Pinpoint the cell where the given text exists, returning its [X, Y] midpoint coordinate. 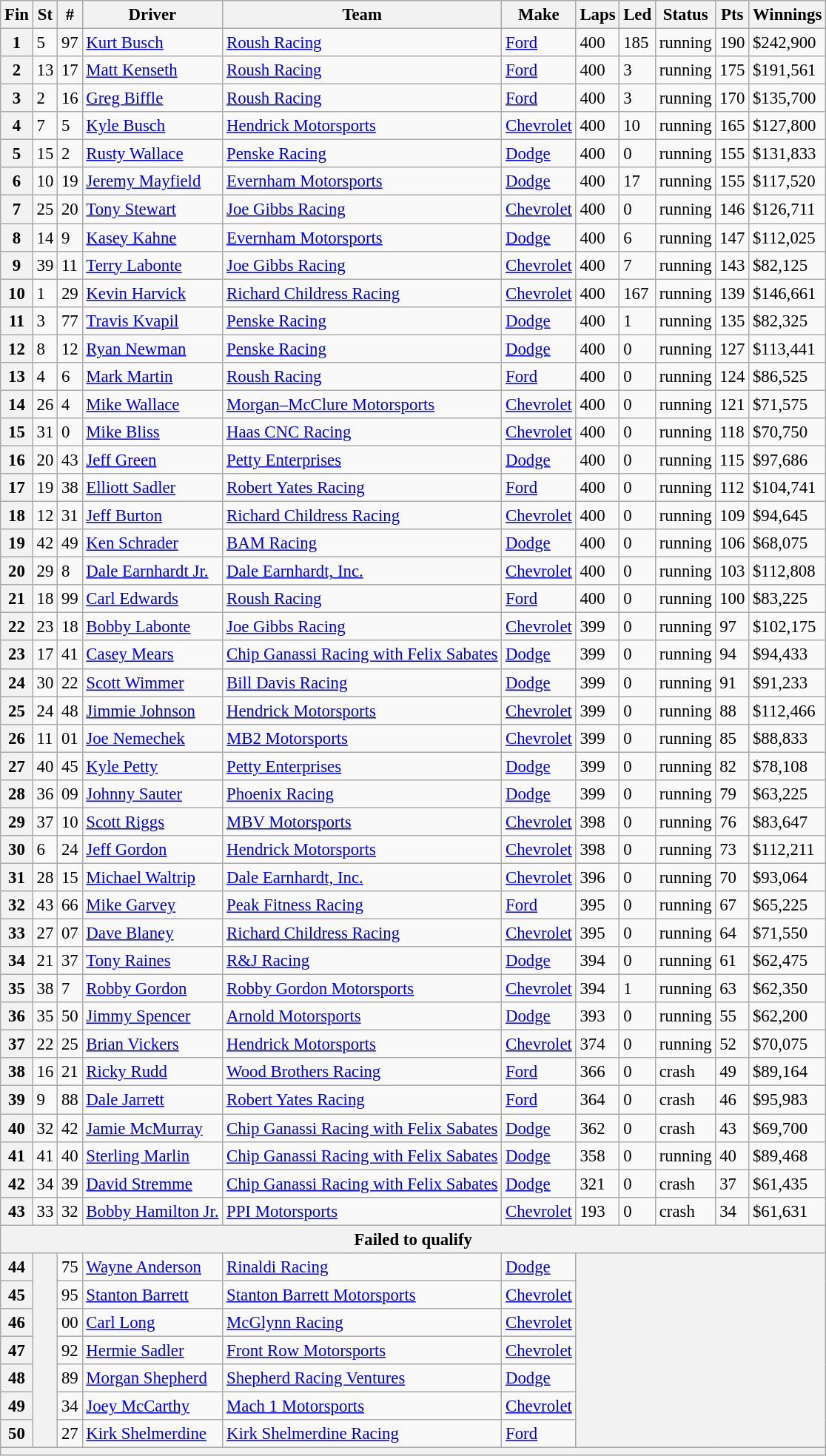
$89,164 [788, 1073]
MB2 Motorsports [363, 738]
75 [70, 1267]
165 [733, 126]
Winnings [788, 15]
362 [598, 1128]
$117,520 [788, 181]
Pts [733, 15]
$63,225 [788, 794]
82 [733, 766]
Kevin Harvick [152, 293]
$89,468 [788, 1155]
Wood Brothers Racing [363, 1073]
100 [733, 599]
66 [70, 905]
Dave Blaney [152, 933]
McGlynn Racing [363, 1323]
Ken Schrader [152, 543]
St [44, 15]
$65,225 [788, 905]
61 [733, 961]
David Stremme [152, 1184]
$69,700 [788, 1128]
Jeff Gordon [152, 850]
$62,475 [788, 961]
Joe Nemechek [152, 738]
Phoenix Racing [363, 794]
Jimmy Spencer [152, 1016]
Kyle Petty [152, 766]
Greg Biffle [152, 98]
09 [70, 794]
Carl Long [152, 1323]
Morgan Shepherd [152, 1378]
MBV Motorsports [363, 822]
99 [70, 599]
Ryan Newman [152, 349]
Elliott Sadler [152, 488]
$95,983 [788, 1100]
$146,661 [788, 293]
$112,211 [788, 850]
$127,800 [788, 126]
94 [733, 655]
Mike Garvey [152, 905]
Front Row Motorsports [363, 1350]
109 [733, 516]
$70,750 [788, 432]
Kirk Shelmerdine Racing [363, 1434]
146 [733, 209]
76 [733, 822]
Dale Earnhardt Jr. [152, 571]
Johnny Sauter [152, 794]
Rinaldi Racing [363, 1267]
$61,435 [788, 1184]
Bobby Labonte [152, 627]
Laps [598, 15]
112 [733, 488]
$104,741 [788, 488]
364 [598, 1100]
$82,125 [788, 265]
Jeff Burton [152, 516]
$78,108 [788, 766]
$102,175 [788, 627]
Scott Riggs [152, 822]
85 [733, 738]
55 [733, 1016]
Tony Stewart [152, 209]
$71,550 [788, 933]
$62,350 [788, 989]
175 [733, 70]
374 [598, 1044]
Terry Labonte [152, 265]
01 [70, 738]
193 [598, 1211]
91 [733, 682]
Make [539, 15]
73 [733, 850]
135 [733, 321]
47 [17, 1350]
139 [733, 293]
52 [733, 1044]
$135,700 [788, 98]
115 [733, 460]
143 [733, 265]
Led [638, 15]
64 [733, 933]
$62,200 [788, 1016]
# [70, 15]
$71,575 [788, 404]
121 [733, 404]
Arnold Motorsports [363, 1016]
Wayne Anderson [152, 1267]
Joey McCarthy [152, 1406]
Robby Gordon [152, 989]
70 [733, 877]
95 [70, 1295]
396 [598, 877]
00 [70, 1323]
393 [598, 1016]
$91,233 [788, 682]
124 [733, 377]
Jeremy Mayfield [152, 181]
Kyle Busch [152, 126]
147 [733, 238]
67 [733, 905]
R&J Racing [363, 961]
44 [17, 1267]
Carl Edwards [152, 599]
Casey Mears [152, 655]
103 [733, 571]
Kurt Busch [152, 43]
PPI Motorsports [363, 1211]
167 [638, 293]
92 [70, 1350]
Jeff Green [152, 460]
Stanton Barrett Motorsports [363, 1295]
Travis Kvapil [152, 321]
89 [70, 1378]
$93,064 [788, 877]
Bobby Hamilton Jr. [152, 1211]
118 [733, 432]
$126,711 [788, 209]
$191,561 [788, 70]
Fin [17, 15]
$82,325 [788, 321]
Tony Raines [152, 961]
Bill Davis Racing [363, 682]
Rusty Wallace [152, 154]
358 [598, 1155]
Sterling Marlin [152, 1155]
BAM Racing [363, 543]
Jimmie Johnson [152, 711]
07 [70, 933]
190 [733, 43]
$68,075 [788, 543]
Failed to qualify [413, 1239]
170 [733, 98]
$131,833 [788, 154]
Dale Jarrett [152, 1100]
185 [638, 43]
$61,631 [788, 1211]
$88,833 [788, 738]
$242,900 [788, 43]
366 [598, 1073]
127 [733, 349]
$112,025 [788, 238]
Hermie Sadler [152, 1350]
Robby Gordon Motorsports [363, 989]
$94,645 [788, 516]
Kasey Kahne [152, 238]
Matt Kenseth [152, 70]
Jamie McMurray [152, 1128]
$70,075 [788, 1044]
$83,225 [788, 599]
Mike Bliss [152, 432]
Kirk Shelmerdine [152, 1434]
Team [363, 15]
$97,686 [788, 460]
77 [70, 321]
$113,441 [788, 349]
Ricky Rudd [152, 1073]
$86,525 [788, 377]
$94,433 [788, 655]
Stanton Barrett [152, 1295]
$112,808 [788, 571]
Haas CNC Racing [363, 432]
$83,647 [788, 822]
Michael Waltrip [152, 877]
Morgan–McClure Motorsports [363, 404]
Peak Fitness Racing [363, 905]
Driver [152, 15]
106 [733, 543]
79 [733, 794]
Shepherd Racing Ventures [363, 1378]
Status [685, 15]
Mach 1 Motorsports [363, 1406]
Brian Vickers [152, 1044]
$112,466 [788, 711]
Scott Wimmer [152, 682]
Mark Martin [152, 377]
63 [733, 989]
Mike Wallace [152, 404]
321 [598, 1184]
